For the text-containing cell, return its midpoint in (X, Y) coordinate format. 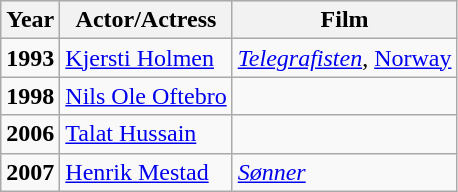
1998 (30, 96)
Year (30, 20)
Nils Ole Oftebro (146, 96)
2007 (30, 172)
Sønner (344, 172)
1993 (30, 58)
Actor/Actress (146, 20)
Film (344, 20)
Talat Hussain (146, 134)
Telegrafisten, Norway (344, 58)
Henrik Mestad (146, 172)
2006 (30, 134)
Kjersti Holmen (146, 58)
